Identify which cell holds the provided text, then report its (x, y) central coordinate. 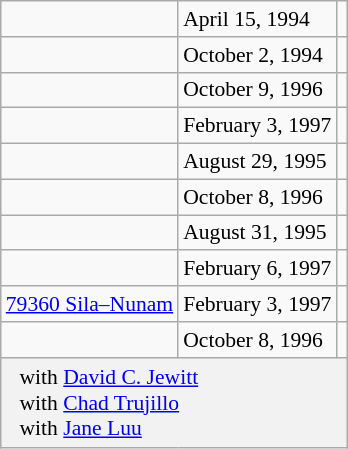
October 9, 1996 (257, 90)
October 2, 1994 (257, 55)
February 6, 1997 (257, 269)
with David C. Jewitt with Chad Trujillo with Jane Luu (174, 402)
August 31, 1995 (257, 233)
April 15, 1994 (257, 19)
August 29, 1995 (257, 162)
79360 Sila–Nunam (90, 304)
